Extract the (x, y) coordinate from the center of the cell holding the provided text.  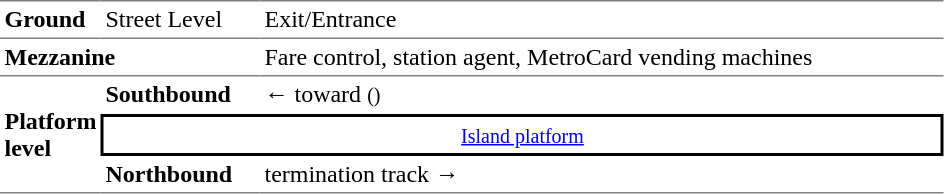
termination track → (602, 175)
Exit/Entrance (602, 20)
Northbound (180, 175)
Ground (50, 20)
Southbound (180, 95)
Platform level (50, 134)
Island platform (522, 135)
Street Level (180, 20)
← toward () (602, 95)
Fare control, station agent, MetroCard vending machines (602, 58)
Mezzanine (130, 58)
